Detect which cell encompasses the target text, then output its (x, y) center coordinate. 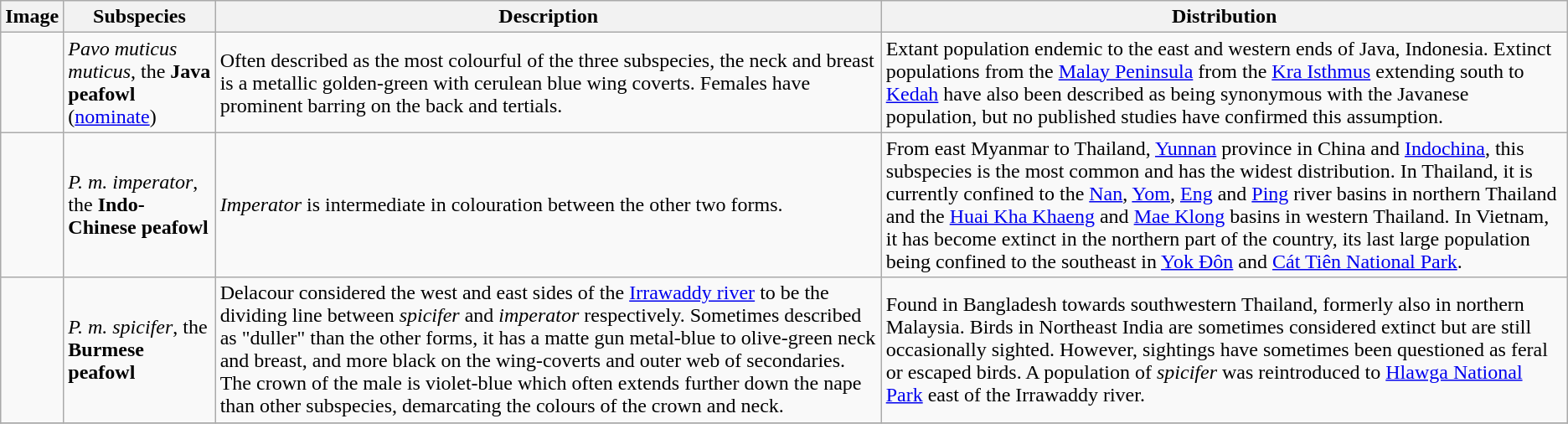
P. m. imperator, the Indo-Chinese peafowl (139, 204)
Distribution (1225, 17)
Imperator is intermediate in colouration between the other two forms. (548, 204)
Subspecies (139, 17)
Description (548, 17)
Pavo muticus muticus, the Java peafowl (nominate) (139, 82)
P. m. spicifer, the Burmese peafowl (139, 350)
Image (32, 17)
